Provide the (x, y) coordinate of the cell's center where the given text is located.  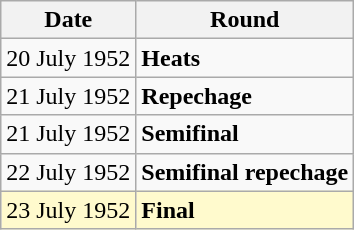
22 July 1952 (68, 172)
Semifinal (245, 134)
23 July 1952 (68, 210)
Round (245, 20)
Heats (245, 58)
Final (245, 210)
Semifinal repechage (245, 172)
Repechage (245, 96)
20 July 1952 (68, 58)
Date (68, 20)
